Detect which cell encompasses the target text, then output its [X, Y] center coordinate. 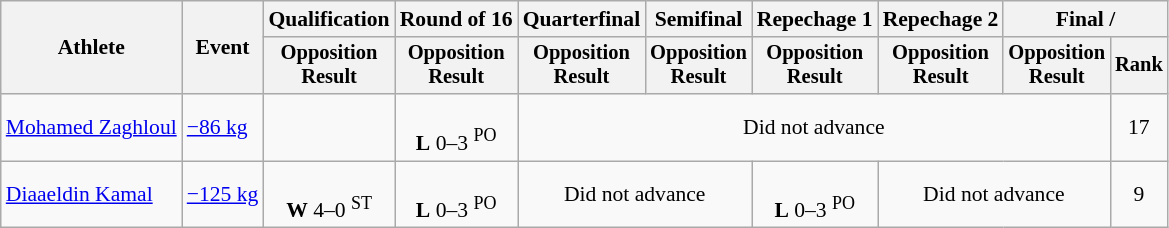
Repechage 1 [815, 19]
Diaaeldin Kamal [92, 194]
Qualification [328, 19]
Semifinal [698, 19]
W 4–0 ST [328, 194]
17 [1139, 128]
Repechage 2 [941, 19]
9 [1139, 194]
−86 kg [223, 128]
Event [223, 48]
Rank [1139, 66]
Final / [1085, 19]
Quarterfinal [582, 19]
Round of 16 [456, 19]
Mohamed Zaghloul [92, 128]
−125 kg [223, 194]
Athlete [92, 48]
